Find where the given text appears and provide that cell's center as [X, Y] coordinate. 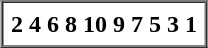
2 4 6 8 10 9 7 5 3 1 [104, 24]
